For the text-containing cell, return its midpoint in (x, y) coordinate format. 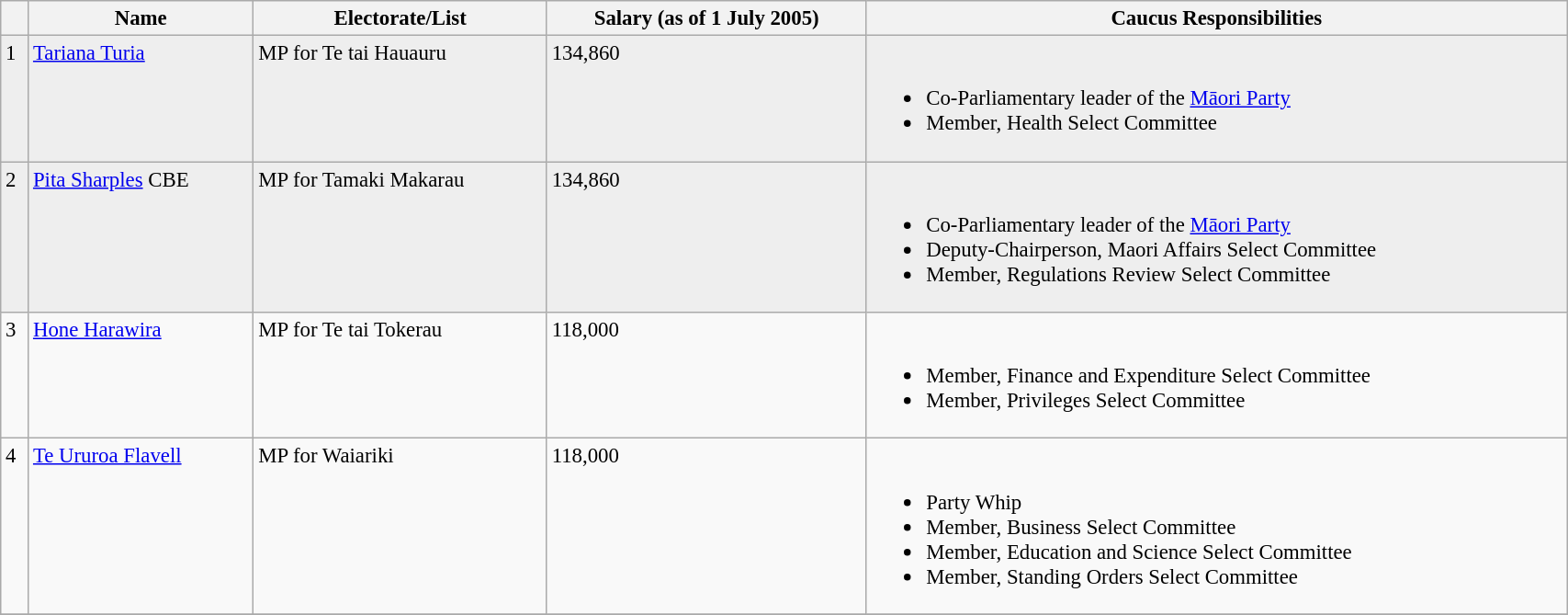
Electorate/List (400, 18)
MP for Tamaki Makarau (400, 237)
Name (141, 18)
2 (15, 237)
Tariana Turia (141, 99)
1 (15, 99)
Party WhipMember, Business Select CommitteeMember, Education and Science Select CommitteeMember, Standing Orders Select Committee (1216, 526)
4 (15, 526)
MP for Te tai Hauauru (400, 99)
Pita Sharples CBE (141, 237)
Hone Harawira (141, 375)
Te Ururoa Flavell (141, 526)
3 (15, 375)
Salary (as of 1 July 2005) (706, 18)
Caucus Responsibilities (1216, 18)
Co-Parliamentary leader of the Māori PartyMember, Health Select Committee (1216, 99)
Member, Finance and Expenditure Select CommitteeMember, Privileges Select Committee (1216, 375)
MP for Te tai Tokerau (400, 375)
MP for Waiariki (400, 526)
Co-Parliamentary leader of the Māori PartyDeputy-Chairperson, Maori Affairs Select CommitteeMember, Regulations Review Select Committee (1216, 237)
